For the text-containing cell, return its midpoint in [x, y] coordinate format. 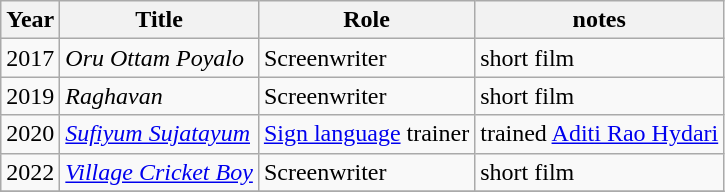
Sign language trainer [366, 134]
Sufiyum Sujatayum [160, 134]
trained Aditi Rao Hydari [600, 134]
Oru Ottam Poyalo [160, 58]
notes [600, 20]
2017 [30, 58]
Village Cricket Boy [160, 172]
2020 [30, 134]
Title [160, 20]
Raghavan [160, 96]
2022 [30, 172]
Year [30, 20]
2019 [30, 96]
Role [366, 20]
